Extract the [X, Y] coordinate from the center of the cell holding the provided text.  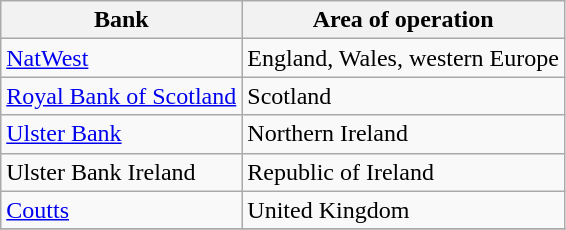
Northern Ireland [404, 134]
Coutts [122, 210]
Scotland [404, 96]
Republic of Ireland [404, 172]
United Kingdom [404, 210]
Area of operation [404, 20]
England, Wales, western Europe [404, 58]
Ulster Bank [122, 134]
Royal Bank of Scotland [122, 96]
Bank [122, 20]
Ulster Bank Ireland [122, 172]
NatWest [122, 58]
